Find where the given text appears and provide that cell's center as [x, y] coordinate. 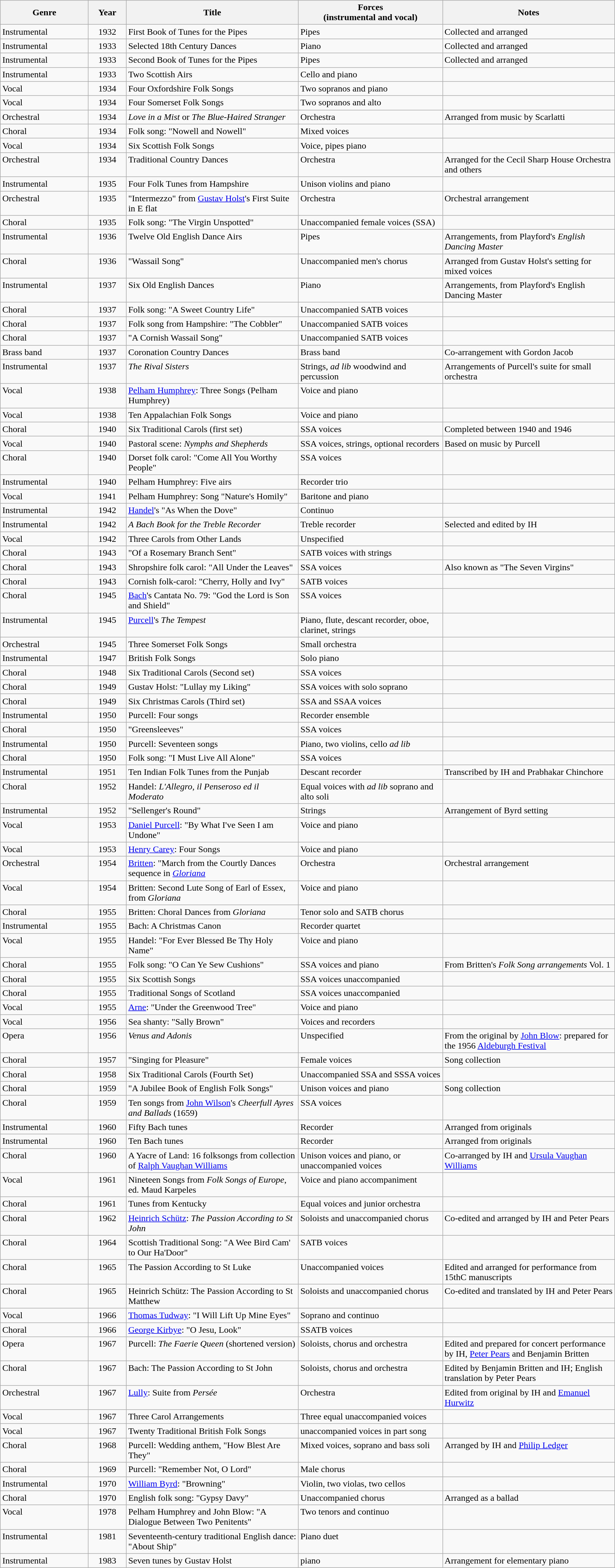
SSA voices with solo soprano [370, 687]
Love in a Mist or The Blue-Haired Stranger [212, 117]
Edited from original by IH and Emanuel Hurwitz [529, 1397]
Three Carol Arrangements [212, 1417]
William Byrd: "Browning" [212, 1484]
Title [212, 13]
Purcell: Wedding anthem, "How Blest Are They" [212, 1450]
1958 [108, 1074]
Pastoral scene: Nymphs and Shepherds [212, 443]
SSA voices and piano [370, 965]
Folk song: "Nowell and Nowell" [212, 131]
From Britten's Folk Song arrangements Vol. 1 [529, 965]
Four Somerset Folk Songs [212, 103]
Pelham Humphrey: Song "Nature's Homily" [212, 496]
Venus and Adonis [212, 1041]
SSATB voices [370, 1330]
Pelham Humphrey: Three Songs (Pelham Humphrey) [212, 396]
Small orchestra [370, 644]
Edited and arranged for performance from 15thC manuscripts [529, 1272]
Piano, flute, descant recorder, oboe, clarinet, strings [370, 625]
1969 [108, 1469]
Six Traditional Carols (first set) [212, 429]
Coronation Country Dances [212, 352]
1948 [108, 673]
Nineteen Songs from Folk Songs of Europe, ed. Maud Karpeles [212, 1184]
Arranged from music by Scarlatti [529, 117]
British Folk Songs [212, 658]
Voice, pipes piano [370, 145]
The Rival Sisters [212, 371]
Six Scottish Songs [212, 979]
Dorset folk carol: "Come All You Worthy People" [212, 462]
Equal voices and junior orchestra [370, 1204]
Purcell: "Remember Not, O Lord" [212, 1469]
1932 [108, 32]
First Book of Tunes for the Pipes [212, 32]
1962 [108, 1223]
Folk song from Hampshire: "The Cobbler" [212, 324]
SATB voices with strings [370, 553]
Britten: Second Lute Song of Earl of Essex, from Gloriana [212, 892]
Gustav Holst: "Lullay my Liking" [212, 687]
1983 [108, 1561]
Co-edited and arranged by IH and Peter Pears [529, 1223]
Baritone and piano [370, 496]
Heinrich Schütz: The Passion According to St Matthew [212, 1296]
Arranged for the Cecil Sharp House Orchestra and others [529, 164]
Seven tunes by Gustav Holst [212, 1561]
piano [370, 1561]
Six Traditional Carols (Fourth Set) [212, 1074]
1947 [108, 658]
Purcell: Seventeen songs [212, 743]
Purcell: The Faerie Queen (shortened version) [212, 1349]
Bach's Cantata No. 79: "God the Lord is Son and Shield" [212, 600]
Folk song: "The Virgin Unspotted" [212, 223]
1978 [108, 1517]
Female voices [370, 1060]
Pelham Humphrey and John Blow: "A Dialogue Between Two Penitents" [212, 1517]
1981 [108, 1541]
Purcell's The Tempest [212, 625]
"A Cornish Wassail Song" [212, 338]
SSA voices, strings, optional recorders [370, 443]
Co-arrangement with Gordon Jacob [529, 352]
Arranged by IH and Philip Ledger [529, 1450]
From the original by John Blow: prepared for the 1956 Aldeburgh Festival [529, 1041]
Six Christmas Carols (Third set) [212, 701]
Lully: Suite from Persée [212, 1397]
Ten Appalachian Folk Songs [212, 415]
Heinrich Schütz: The Passion According to St John [212, 1223]
Edited and prepared for concert performance by IH, Peter Pears and Benjamin Britten [529, 1349]
Unaccompanied men's chorus [370, 266]
1941 [108, 496]
Arrangements of Purcell's suite for small orchestra [529, 371]
Two tenors and continuo [370, 1517]
"Intermezzo" from Gustav Holst's First Suite in E flat [212, 203]
Fifty Bach tunes [212, 1127]
Britten: Choral Dances from Gloriana [212, 912]
Completed between 1940 and 1946 [529, 429]
Arrangement for elementary piano [529, 1561]
Voices and recorders [370, 1021]
Three equal unaccompanied voices [370, 1417]
Folk song: "A Sweet Country Life" [212, 310]
Unaccompanied voices [370, 1272]
Strings, ad lib woodwind and percussion [370, 371]
Co-arranged by IH and Ursula Vaughan Williams [529, 1161]
1957 [108, 1060]
A Yacre of Land: 16 folksongs from collection of Ralph Vaughan Williams [212, 1161]
The Passion According to St Luke [212, 1272]
Equal voices with ad lib soprano and alto soli [370, 792]
Four Oxfordshire Folk Songs [212, 89]
Bach: The Passion According to St John [212, 1373]
Violin, two violas, two cellos [370, 1484]
Bach: A Christmas Canon [212, 926]
Unison violins and piano [370, 184]
Traditional Country Dances [212, 164]
Transcribed by IH and Prabhakar Chinchore [529, 772]
Six Scottish Folk Songs [212, 145]
Forces(instrumental and vocal) [370, 13]
"A Jubilee Book of English Folk Songs" [212, 1089]
Twenty Traditional British Folk Songs [212, 1431]
Selected and edited by IH [529, 525]
Two Scottish Airs [212, 74]
Henry Carey: Four Songs [212, 849]
Co-edited and translated by IH and Peter Pears [529, 1296]
Unaccompanied chorus [370, 1498]
Soprano and continuo [370, 1315]
Seventeenth-century traditional English dance: "About Ship" [212, 1541]
"Singing for Pleasure" [212, 1060]
Purcell: Four songs [212, 715]
Two sopranos and piano [370, 89]
Arrangement of Byrd setting [529, 811]
Arne: "Under the Greenwood Tree" [212, 1007]
Handel's "As When the Dove" [212, 510]
Recorder ensemble [370, 715]
Four Folk Tunes from Hampshire [212, 184]
Pelham Humphrey: Five airs [212, 482]
Also known as "The Seven Virgins" [529, 567]
1964 [108, 1247]
Daniel Purcell: "By What I've Seen I am Undone" [212, 830]
Recorder trio [370, 482]
Based on music by Purcell [529, 443]
Second Book of Tunes for the Pipes [212, 60]
Cornish folk-carol: "Cherry, Holly and Ivy" [212, 581]
"Wassail Song" [212, 266]
Notes [529, 13]
Ten Indian Folk Tunes from the Punjab [212, 772]
Three Somerset Folk Songs [212, 644]
Solo piano [370, 658]
Selected 18th Century Dances [212, 46]
Tenor solo and SATB chorus [370, 912]
Arranged as a ballad [529, 1498]
Three Carols from Other Lands [212, 539]
Edited by Benjamin Britten and IH; English translation by Peter Pears [529, 1373]
"Of a Rosemary Branch Sent" [212, 553]
Descant recorder [370, 772]
Arranged from Gustav Holst's setting for mixed voices [529, 266]
Folk song: "I Must Live All Alone" [212, 758]
Thomas Tudway: "I Will Lift Up Mine Eyes" [212, 1315]
Unison voices and piano [370, 1089]
Britten: "March from the Courtly Dances sequence in Gloriana [212, 869]
Folk song: "O Can Ye Sew Cushions" [212, 965]
Continuo [370, 510]
Six Traditional Carols (Second set) [212, 673]
Handel: L'Allegro, il Penseroso ed il Moderato [212, 792]
SSA and SSAA voices [370, 701]
Voice and piano accompaniment [370, 1184]
Six Old English Dances [212, 291]
A Bach Book for the Treble Recorder [212, 525]
Year [108, 13]
Mixed voices, soprano and bass soli [370, 1450]
Traditional Songs of Scotland [212, 993]
Handel: "For Ever Blessed Be Thy Holy Name" [212, 946]
Ten Bach tunes [212, 1141]
1951 [108, 772]
English folk song: "Gypsy Davy" [212, 1498]
Unaccompanied SSA and SSSA voices [370, 1074]
Ten songs from John Wilson's Cheerfull Ayres and Ballads (1659) [212, 1108]
Mixed voices [370, 131]
Sea shanty: "Sally Brown" [212, 1021]
"Greensleeves" [212, 729]
"Sellenger's Round" [212, 811]
Cello and piano [370, 74]
Twelve Old English Dance Airs [212, 242]
Strings [370, 811]
Recorder quartet [370, 926]
Unison voices and piano, or unaccompanied voices [370, 1161]
Treble recorder [370, 525]
Tunes from Kentucky [212, 1204]
Unaccompanied female voices (SSA) [370, 223]
Genre [44, 13]
Scottish Traditional Song: "A Wee Bird Cam' to Our Ha'Door" [212, 1247]
Two sopranos and alto [370, 103]
George Kirbye: "O Jesu, Look" [212, 1330]
1968 [108, 1450]
Male chorus [370, 1469]
Piano duet [370, 1541]
unaccompanied voices in part song [370, 1431]
Piano, two violins, cello ad lib [370, 743]
Shropshire folk carol: "All Under the Leaves" [212, 567]
